Return [x, y] of the center of cell containing provided text 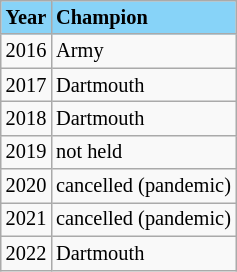
2018 [26, 118]
2017 [26, 85]
Army [144, 51]
Champion [144, 17]
2020 [26, 186]
2019 [26, 152]
Year [26, 17]
2016 [26, 51]
2022 [26, 253]
2021 [26, 219]
not held [144, 152]
